Locate the cell with the specified text and output its [x, y] center coordinate. 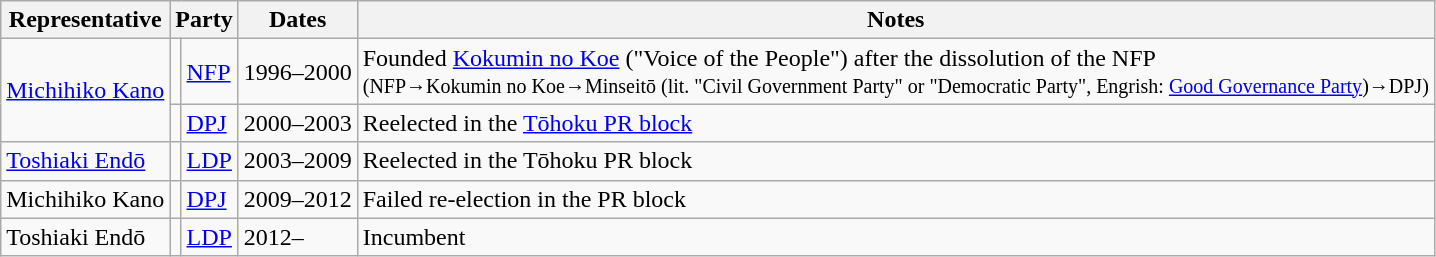
2009–2012 [298, 199]
1996–2000 [298, 72]
2003–2009 [298, 161]
NFP [210, 72]
Incumbent [896, 237]
Notes [896, 20]
Dates [298, 20]
Party [204, 20]
Representative [86, 20]
2012– [298, 237]
Failed re-election in the PR block [896, 199]
2000–2003 [298, 123]
